Provide the [x, y] coordinate of the cell's center where the given text is located.  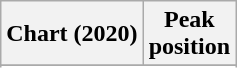
Chart (2020) [72, 34]
Peakposition [189, 34]
